Scan for the cell matching the given text and deliver its (X, Y) coordinate at center. 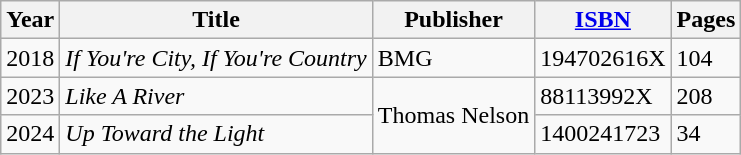
208 (706, 96)
Thomas Nelson (453, 115)
104 (706, 58)
BMG (453, 58)
Like A River (216, 96)
194702616X (603, 58)
Title (216, 20)
2023 (30, 96)
Up Toward the Light (216, 134)
If You're City, If You're Country (216, 58)
ISBN (603, 20)
Pages (706, 20)
1400241723 (603, 134)
88113992X (603, 96)
Publisher (453, 20)
2018 (30, 58)
34 (706, 134)
2024 (30, 134)
Year (30, 20)
